Return the (X, Y) coordinate for the center point of the cell that contains the specified text.  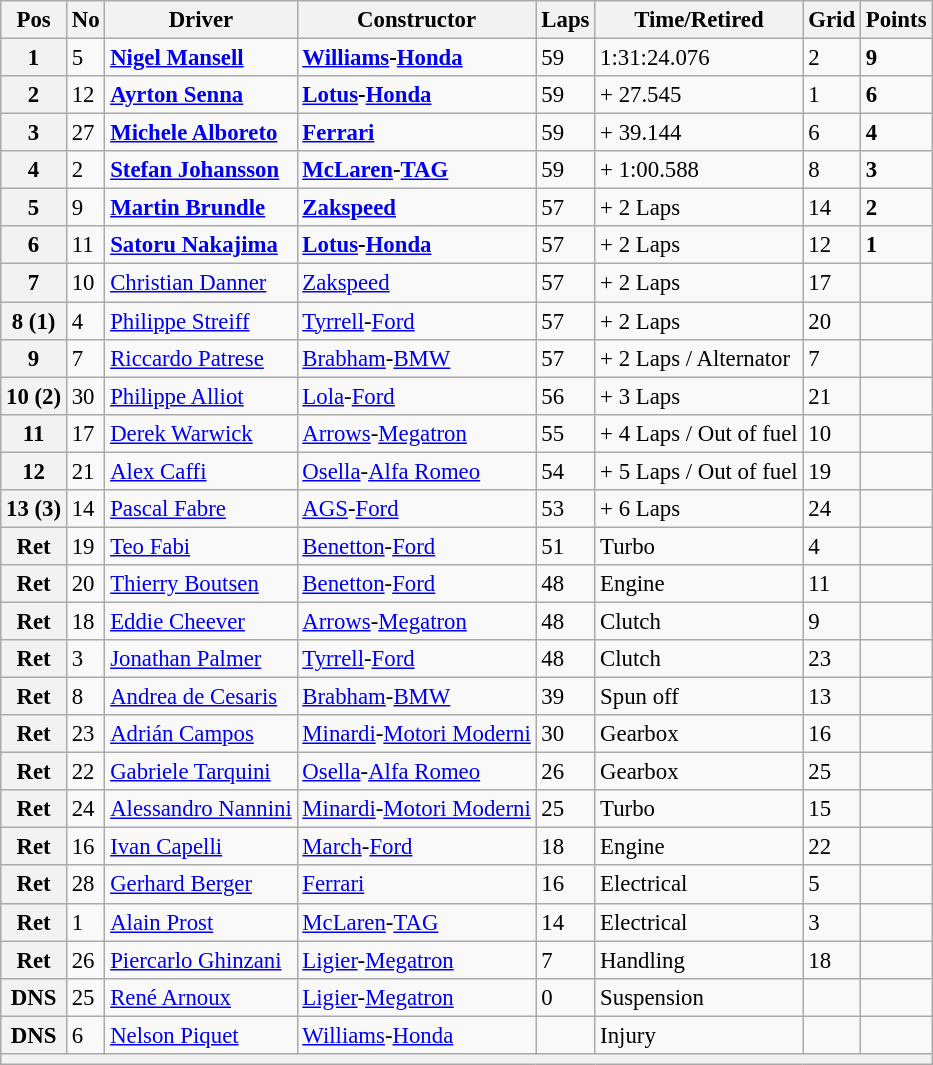
No (85, 20)
Nigel Mansell (201, 58)
Constructor (416, 20)
39 (566, 697)
Eddie Cheever (201, 621)
27 (85, 133)
Satoru Nakajima (201, 245)
Thierry Boutsen (201, 584)
0 (566, 997)
Time/Retired (699, 20)
Piercarlo Ghinzani (201, 960)
Nelson Piquet (201, 1035)
AGS-Ford (416, 509)
Driver (201, 20)
51 (566, 546)
Lola-Ford (416, 396)
8 (1) (34, 321)
1:31:24.076 (699, 58)
Alex Caffi (201, 471)
+ 5 Laps / Out of fuel (699, 471)
15 (832, 809)
28 (85, 885)
Points (896, 20)
Stefan Johansson (201, 170)
53 (566, 509)
Adrián Campos (201, 734)
Pascal Fabre (201, 509)
Spun off (699, 697)
Teo Fabi (201, 546)
Suspension (699, 997)
+ 2 Laps / Alternator (699, 358)
Pos (34, 20)
Martin Brundle (201, 208)
Gabriele Tarquini (201, 772)
René Arnoux (201, 997)
+ 27.545 (699, 95)
+ 39.144 (699, 133)
Ayrton Senna (201, 95)
Laps (566, 20)
Injury (699, 1035)
10 (2) (34, 396)
Michele Alboreto (201, 133)
55 (566, 433)
54 (566, 471)
Riccardo Patrese (201, 358)
Derek Warwick (201, 433)
Jonathan Palmer (201, 659)
Ivan Capelli (201, 847)
Gerhard Berger (201, 885)
Alain Prost (201, 922)
Handling (699, 960)
+ 3 Laps (699, 396)
Alessandro Nannini (201, 809)
Philippe Alliot (201, 396)
Andrea de Cesaris (201, 697)
March-Ford (416, 847)
+ 6 Laps (699, 509)
Christian Danner (201, 283)
56 (566, 396)
+ 4 Laps / Out of fuel (699, 433)
Philippe Streiff (201, 321)
+ 1:00.588 (699, 170)
13 (3) (34, 509)
Grid (832, 20)
13 (832, 697)
